Return (X, Y) of the center of cell containing provided text 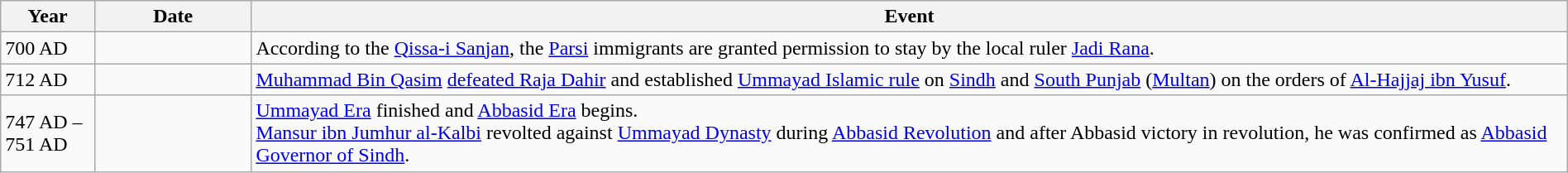
Year (48, 17)
700 AD (48, 48)
747 AD – 751 AD (48, 133)
Date (172, 17)
Muhammad Bin Qasim defeated Raja Dahir and established Ummayad Islamic rule on Sindh and South Punjab (Multan) on the orders of Al-Hajjaj ibn Yusuf. (910, 79)
712 AD (48, 79)
According to the Qissa-i Sanjan, the Parsi immigrants are granted permission to stay by the local ruler Jadi Rana. (910, 48)
Event (910, 17)
